Scan for the cell matching the given text and deliver its (x, y) coordinate at center. 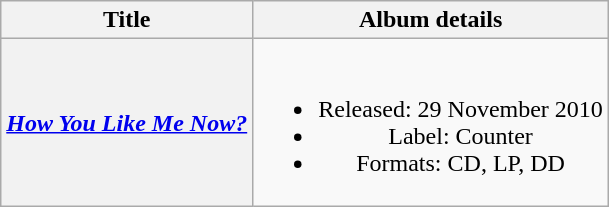
Title (127, 20)
How You Like Me Now? (127, 122)
Released: 29 November 2010Label: CounterFormats: CD, LP, DD (431, 122)
Album details (431, 20)
